From the cell containing the given text, extract its center point as [X, Y] coordinate. 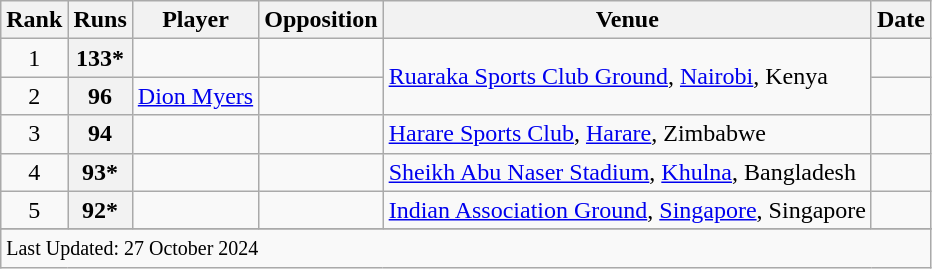
Venue [627, 20]
Sheikh Abu Naser Stadium, Khulna, Bangladesh [627, 172]
93* [100, 172]
5 [34, 210]
96 [100, 96]
Ruaraka Sports Club Ground, Nairobi, Kenya [627, 77]
Runs [100, 20]
Dion Myers [195, 96]
Harare Sports Club, Harare, Zimbabwe [627, 134]
Indian Association Ground, Singapore, Singapore [627, 210]
133* [100, 58]
2 [34, 96]
94 [100, 134]
Rank [34, 20]
4 [34, 172]
3 [34, 134]
1 [34, 58]
92* [100, 210]
Last Updated: 27 October 2024 [466, 248]
Player [195, 20]
Date [900, 20]
Opposition [321, 20]
